From the cell containing the given text, extract its center point as [x, y] coordinate. 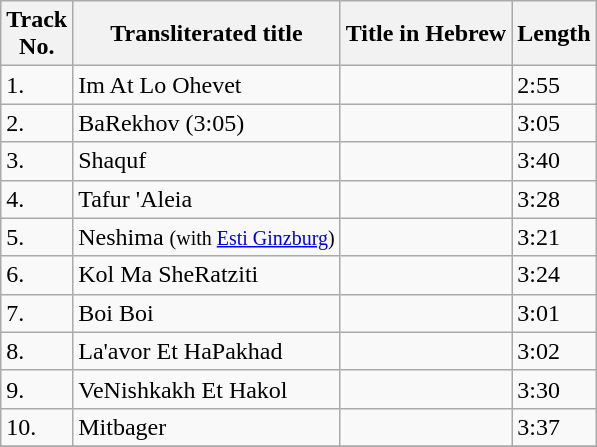
TrackNo. [37, 34]
7. [37, 313]
BaRekhov (3:05) [207, 123]
6. [37, 275]
Neshima (with Esti Ginzburg) [207, 237]
Length [554, 34]
3:30 [554, 389]
2:55 [554, 85]
Tafur 'Aleia [207, 199]
Shaquf [207, 161]
1. [37, 85]
2. [37, 123]
3:40 [554, 161]
Title in Hebrew [426, 34]
3:02 [554, 351]
4. [37, 199]
9. [37, 389]
Im At Lo Ohevet [207, 85]
3:21 [554, 237]
Boi Boi [207, 313]
8. [37, 351]
VeNishkakh Et Hakol [207, 389]
La'avor Et HaPakhad [207, 351]
3:28 [554, 199]
3:37 [554, 427]
3. [37, 161]
3:05 [554, 123]
10. [37, 427]
3:01 [554, 313]
Mitbager [207, 427]
5. [37, 237]
Kol Ma SheRatziti [207, 275]
3:24 [554, 275]
Transliterated title [207, 34]
